Identify which cell holds the provided text, then report its (x, y) central coordinate. 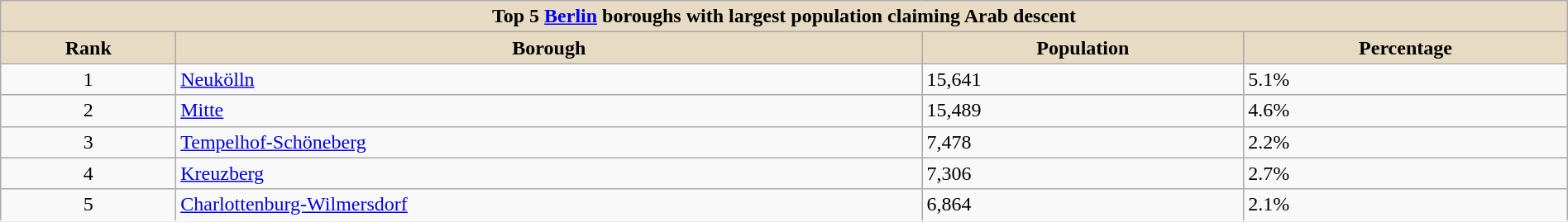
7,478 (1083, 142)
15,641 (1083, 79)
2 (88, 111)
15,489 (1083, 111)
3 (88, 142)
1 (88, 79)
4 (88, 173)
6,864 (1083, 205)
Mitte (549, 111)
Neukölln (549, 79)
Charlottenburg-Wilmersdorf (549, 205)
5.1% (1406, 79)
4.6% (1406, 111)
2.2% (1406, 142)
Borough (549, 48)
Tempelhof-Schöneberg (549, 142)
Top 5 Berlin boroughs with largest population claiming Arab descent (784, 17)
Kreuzberg (549, 173)
Percentage (1406, 48)
Rank (88, 48)
2.7% (1406, 173)
7,306 (1083, 173)
Population (1083, 48)
2.1% (1406, 205)
5 (88, 205)
